From the cell containing the given text, extract its center point as (X, Y) coordinate. 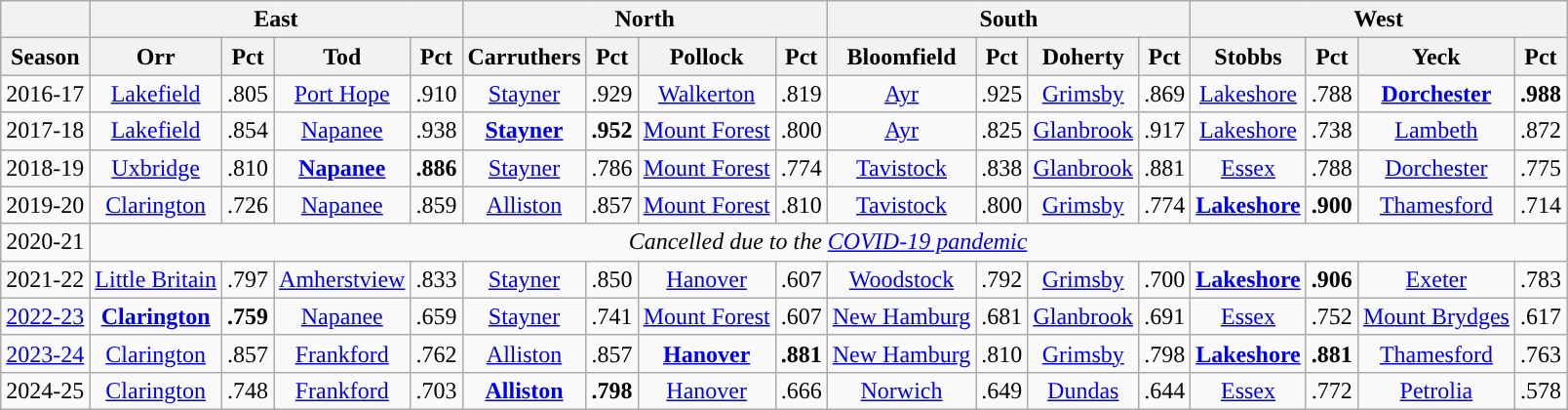
Norwich (901, 390)
.762 (437, 353)
2022-23 (45, 316)
.644 (1164, 390)
.617 (1541, 316)
Dundas (1083, 390)
.869 (1164, 94)
Exeter (1435, 279)
.691 (1164, 316)
.700 (1164, 279)
2019-20 (45, 205)
2017-18 (45, 131)
.805 (248, 94)
Lambeth (1435, 131)
.752 (1332, 316)
South (1008, 20)
Orr (156, 57)
Little Britain (156, 279)
.819 (802, 94)
.886 (437, 168)
.929 (612, 94)
.666 (802, 390)
.775 (1541, 168)
Pollock (706, 57)
2016-17 (45, 94)
Stobbs (1248, 57)
.649 (1002, 390)
.578 (1541, 390)
2023-24 (45, 353)
Walkerton (706, 94)
.900 (1332, 205)
.726 (248, 205)
.854 (248, 131)
.850 (612, 279)
Cancelled due to the COVID-19 pandemic (829, 242)
2021-22 (45, 279)
Carruthers (525, 57)
.906 (1332, 279)
.925 (1002, 94)
2024-25 (45, 390)
Bloomfield (901, 57)
.759 (248, 316)
.741 (612, 316)
Amherstview (342, 279)
.763 (1541, 353)
.938 (437, 131)
.659 (437, 316)
Yeck (1435, 57)
West (1379, 20)
Port Hope (342, 94)
Petrolia (1435, 390)
.714 (1541, 205)
.783 (1541, 279)
Woodstock (901, 279)
2018-19 (45, 168)
.825 (1002, 131)
.703 (437, 390)
.917 (1164, 131)
.859 (437, 205)
2020-21 (45, 242)
.838 (1002, 168)
.797 (248, 279)
Tod (342, 57)
North (645, 20)
.748 (248, 390)
Mount Brydges (1435, 316)
Uxbridge (156, 168)
.833 (437, 279)
Season (45, 57)
.681 (1002, 316)
.910 (437, 94)
.988 (1541, 94)
.772 (1332, 390)
.952 (612, 131)
.786 (612, 168)
East (276, 20)
.738 (1332, 131)
Doherty (1083, 57)
.792 (1002, 279)
.872 (1541, 131)
